For the text-containing cell, return its midpoint in [x, y] coordinate format. 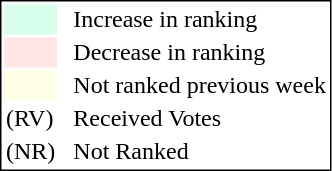
Decrease in ranking [200, 53]
Received Votes [200, 119]
(RV) [30, 119]
Increase in ranking [200, 19]
(NR) [30, 151]
Not ranked previous week [200, 85]
Not Ranked [200, 151]
